Extract the [X, Y] coordinate from the center of the cell holding the provided text.  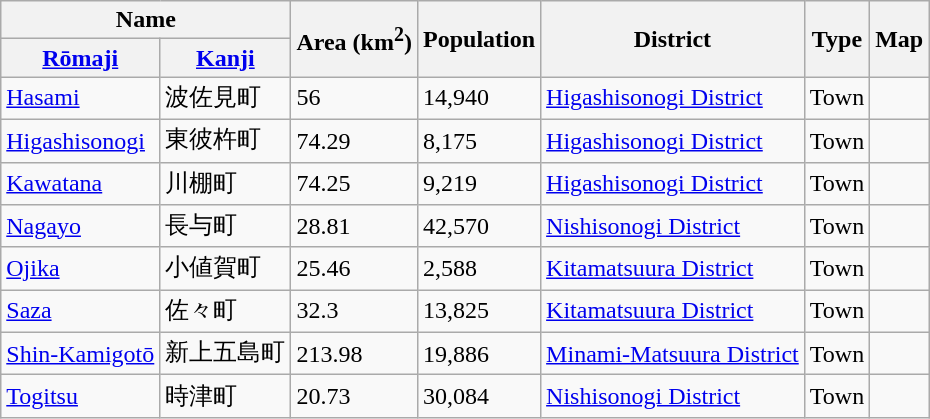
Hasami [80, 98]
32.3 [354, 312]
74.29 [354, 140]
74.25 [354, 184]
28.81 [354, 226]
新上五島町 [226, 354]
小値賀町 [226, 268]
2,588 [478, 268]
Shin-Kamigotō [80, 354]
19,886 [478, 354]
Name [146, 20]
8,175 [478, 140]
Nagayo [80, 226]
東彼杵町 [226, 140]
25.46 [354, 268]
川棚町 [226, 184]
District [673, 39]
Rōmaji [80, 58]
Kanji [226, 58]
14,940 [478, 98]
Population [478, 39]
213.98 [354, 354]
波佐見町 [226, 98]
佐々町 [226, 312]
Type [836, 39]
Area (km2) [354, 39]
Kawatana [80, 184]
30,084 [478, 396]
9,219 [478, 184]
Map [900, 39]
Saza [80, 312]
Higashisonogi [80, 140]
Minami-Matsuura District [673, 354]
20.73 [354, 396]
時津町 [226, 396]
42,570 [478, 226]
Togitsu [80, 396]
Ojika [80, 268]
56 [354, 98]
長与町 [226, 226]
13,825 [478, 312]
